Output the [x, y] coordinate of the center of the cell containing the given text.  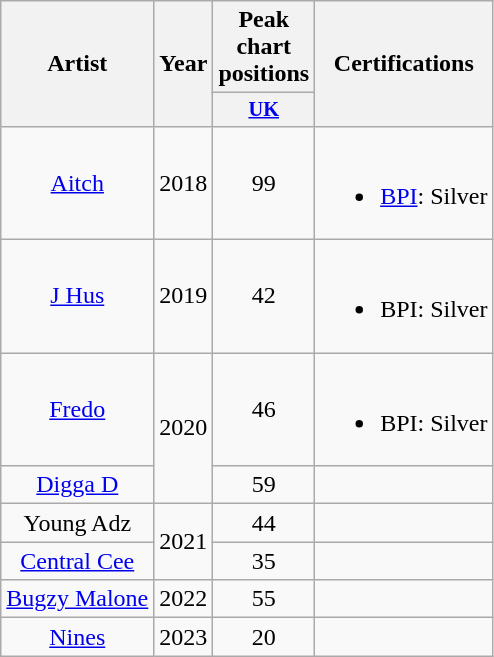
Nines [78, 637]
2022 [184, 599]
UK [264, 110]
Aitch [78, 182]
Bugzy Malone [78, 599]
35 [264, 561]
2023 [184, 637]
2021 [184, 542]
J Hus [78, 296]
46 [264, 410]
2020 [184, 428]
20 [264, 637]
42 [264, 296]
55 [264, 599]
Fredo [78, 410]
Digga D [78, 485]
44 [264, 523]
Artist [78, 64]
Young Adz [78, 523]
2019 [184, 296]
Year [184, 64]
Certifications [404, 64]
Peak chart positions [264, 47]
2018 [184, 182]
Central Cee [78, 561]
59 [264, 485]
99 [264, 182]
